Detect which cell encompasses the target text, then output its (x, y) center coordinate. 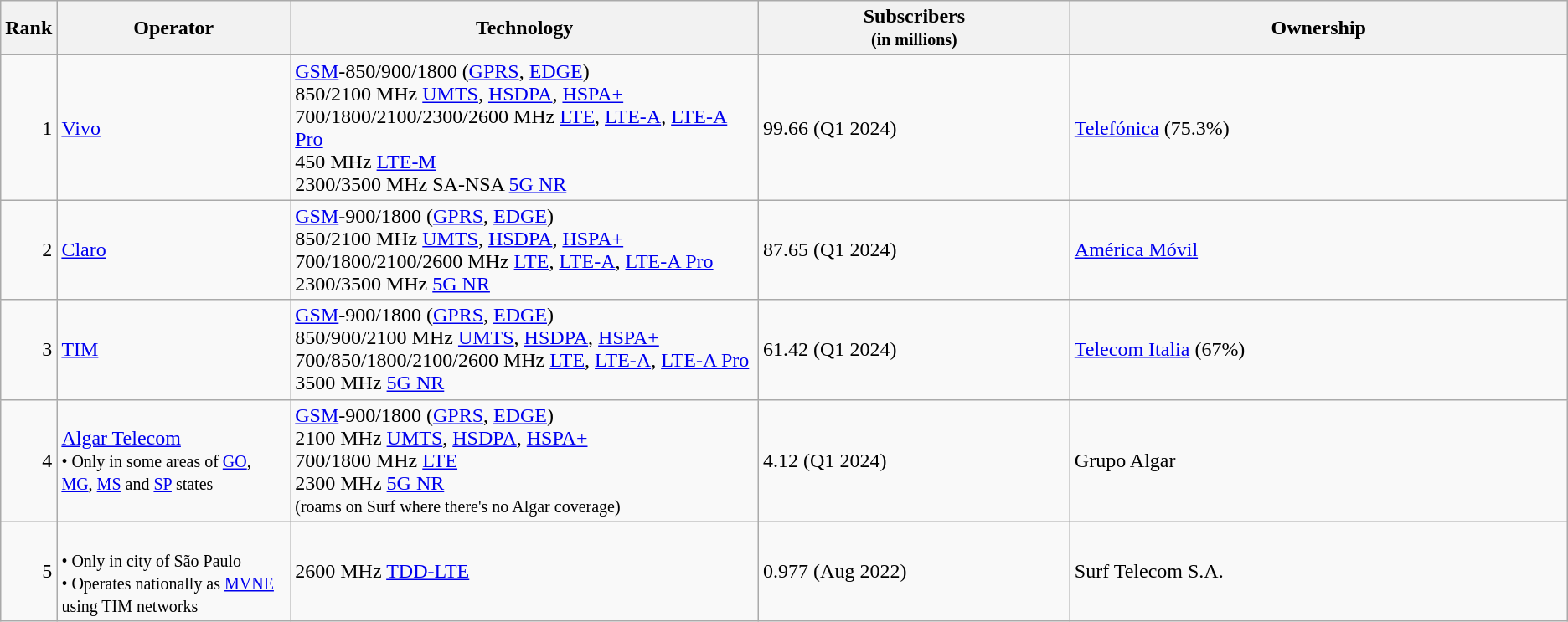
2600 MHz TDD-LTE (524, 571)
GSM-900/1800 (GPRS, EDGE)850/900/2100 MHz UMTS, HSDPA, HSPA+700/850/1800/2100/2600 MHz LTE, LTE-A, LTE-A Pro3500 MHz 5G NR (524, 350)
3 (28, 350)
Rank (28, 28)
Grupo Algar (1318, 460)
61.42 (Q1 2024) (915, 350)
99.66 (Q1 2024) (915, 127)
2 (28, 249)
Technology (524, 28)
Telefónica (75.3%) (1318, 127)
Ownership (1318, 28)
Subscribers(in millions) (915, 28)
5 (28, 571)
Operator (174, 28)
4.12 (Q1 2024) (915, 460)
GSM-900/1800 (GPRS, EDGE)850/2100 MHz UMTS, HSDPA, HSPA+700/1800/2100/2600 MHz LTE, LTE-A, LTE-A Pro2300/3500 MHz 5G NR (524, 249)
• Only in city of São Paulo• Operates nationally as MVNE using TIM networks (174, 571)
1 (28, 127)
Algar Telecom• Only in some areas of GO, MG, MS and SP states (174, 460)
Vivo (174, 127)
GSM-900/1800 (GPRS, EDGE)2100 MHz UMTS, HSDPA, HSPA+ 700/1800 MHz LTE2300 MHz 5G NR(roams on Surf where there's no Algar coverage) (524, 460)
Telecom Italia (67%) (1318, 350)
87.65 (Q1 2024) (915, 249)
GSM-850/900/1800 (GPRS, EDGE) 850/2100 MHz UMTS, HSDPA, HSPA+700/1800/2100/2300/2600 MHz LTE, LTE-A, LTE-A Pro450 MHz LTE-M2300/3500 MHz SA-NSA 5G NR (524, 127)
TIM (174, 350)
0.977 (Aug 2022) (915, 571)
4 (28, 460)
Surf Telecom S.A. (1318, 571)
Claro (174, 249)
América Móvil (1318, 249)
